Find where the given text appears and provide that cell's center as [X, Y] coordinate. 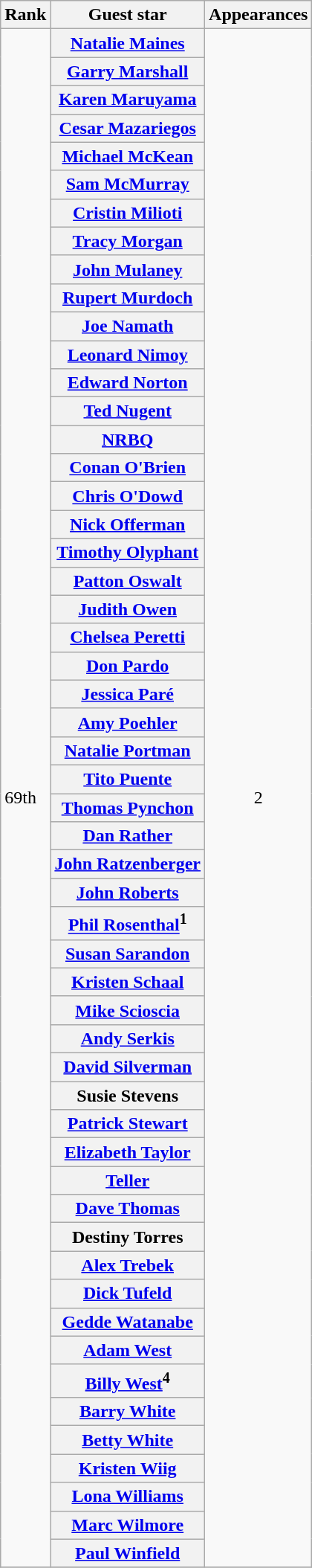
John Ratzenberger [128, 864]
Don Pardo [128, 666]
Paul Winfield [128, 1553]
Rank [25, 15]
Chelsea Peretti [128, 637]
Chris O'Dowd [128, 496]
Guest star [128, 15]
Barry White [128, 1412]
Ted Nugent [128, 411]
John Mulaney [128, 269]
Sam McMurray [128, 184]
John Roberts [128, 893]
Jessica Paré [128, 694]
Elizabeth Taylor [128, 1152]
Natalie Portman [128, 751]
Garry Marshall [128, 71]
Appearances [259, 15]
Tito Puente [128, 779]
Timothy Olyphant [128, 553]
Amy Poehler [128, 722]
Karen Maruyama [128, 100]
Kristen Wiig [128, 1468]
Mike Scioscia [128, 1010]
Teller [128, 1180]
Leonard Nimoy [128, 355]
2 [259, 798]
Billy West4 [128, 1381]
Kristen Schaal [128, 982]
Tracy Morgan [128, 241]
David Silverman [128, 1067]
Patrick Stewart [128, 1124]
69th [25, 798]
Susie Stevens [128, 1096]
Joe Namath [128, 326]
Edward Norton [128, 383]
Susan Sarandon [128, 954]
Natalie Maines [128, 43]
Dave Thomas [128, 1209]
Adam West [128, 1350]
Lona Williams [128, 1497]
Patton Oswalt [128, 581]
Rupert Murdoch [128, 298]
Phil Rosenthal1 [128, 924]
Andy Serkis [128, 1038]
Conan O'Brien [128, 468]
Destiny Torres [128, 1237]
Betty White [128, 1440]
Dick Tufeld [128, 1294]
Gedde Watanabe [128, 1322]
Thomas Pynchon [128, 807]
Michael McKean [128, 156]
Nick Offerman [128, 524]
Marc Wilmore [128, 1525]
Alex Trebek [128, 1265]
Cesar Mazariegos [128, 128]
Dan Rather [128, 836]
Judith Owen [128, 609]
NRBQ [128, 440]
Cristin Milioti [128, 213]
